Provide the [x, y] coordinate of the cell's center where the given text is located.  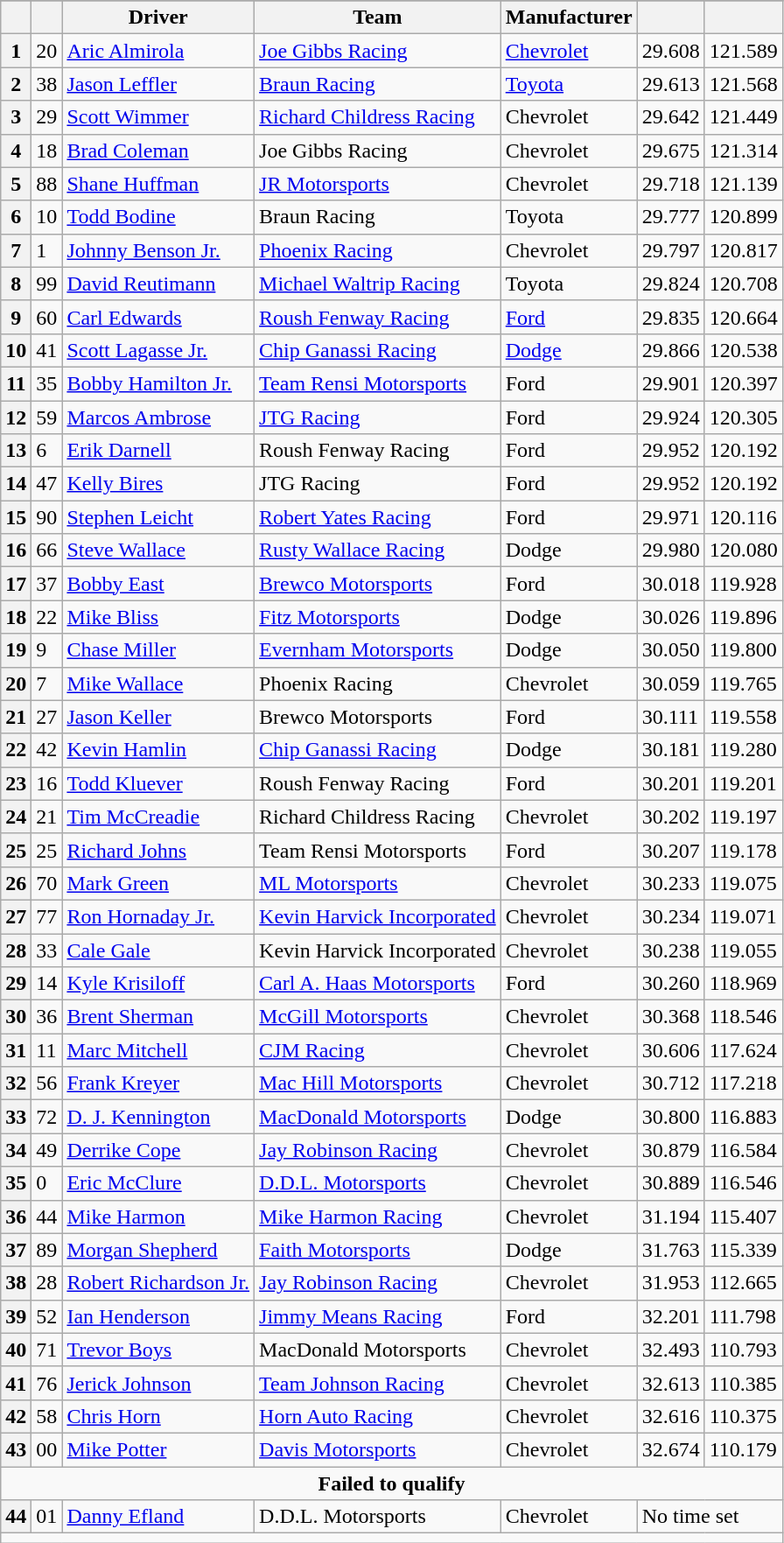
117.218 [744, 1084]
119.800 [744, 650]
30.201 [670, 783]
Ian Henderson [158, 1316]
29.642 [670, 117]
116.546 [744, 1183]
Scott Lagasse Jr. [158, 350]
Stephen Leicht [158, 517]
120.305 [744, 417]
Jason Leffler [158, 84]
30.202 [670, 817]
29.924 [670, 417]
00 [47, 1449]
59 [47, 417]
116.883 [744, 1117]
Chris Horn [158, 1416]
Team Johnson Racing [378, 1383]
30.889 [670, 1183]
Mike Harmon Racing [378, 1217]
29.866 [670, 350]
Jason Keller [158, 717]
70 [47, 883]
29.824 [670, 284]
30.712 [670, 1084]
121.139 [744, 184]
90 [47, 517]
115.407 [744, 1217]
117.624 [744, 1050]
Marcos Ambrose [158, 417]
77 [47, 916]
No time set [710, 1517]
26 [16, 883]
Carl Edwards [158, 317]
5 [16, 184]
D. J. Kennington [158, 1117]
39 [16, 1316]
Bobby East [158, 584]
119.280 [744, 750]
30.059 [670, 684]
120.899 [744, 217]
119.765 [744, 684]
30.260 [670, 984]
31.953 [670, 1283]
120.080 [744, 551]
49 [47, 1150]
Ron Hornaday Jr. [158, 916]
29.835 [670, 317]
Kyle Krisiloff [158, 984]
Robert Richardson Jr. [158, 1283]
Erik Darnell [158, 451]
Richard Johns [158, 850]
30.207 [670, 850]
Brent Sherman [158, 1017]
119.928 [744, 584]
Morgan Shepherd [158, 1250]
119.201 [744, 783]
32 [16, 1084]
Mac Hill Motorsports [378, 1084]
JR Motorsports [378, 184]
Aric Almirola [158, 51]
24 [16, 817]
31.194 [670, 1217]
Evernham Motorsports [378, 650]
Mike Harmon [158, 1217]
32.201 [670, 1316]
29.608 [670, 51]
30.018 [670, 584]
Rusty Wallace Racing [378, 551]
47 [47, 484]
32.616 [670, 1416]
Horn Auto Racing [378, 1416]
Steve Wallace [158, 551]
23 [16, 783]
30.800 [670, 1117]
30.368 [670, 1017]
119.071 [744, 916]
29.613 [670, 84]
Frank Kreyer [158, 1084]
99 [47, 284]
Todd Kluever [158, 783]
Danny Efland [158, 1517]
Derrike Cope [158, 1150]
Failed to qualify [392, 1483]
Fitz Motorsports [378, 617]
15 [16, 517]
Mike Potter [158, 1449]
71 [47, 1350]
30.111 [670, 717]
120.664 [744, 317]
30.233 [670, 883]
30.879 [670, 1150]
30 [16, 1017]
110.375 [744, 1416]
32.493 [670, 1350]
31 [16, 1050]
Trevor Boys [158, 1350]
Tim McCreadie [158, 817]
Carl A. Haas Motorsports [378, 984]
Kelly Bires [158, 484]
119.558 [744, 717]
13 [16, 451]
111.798 [744, 1316]
30.606 [670, 1050]
110.385 [744, 1383]
30.050 [670, 650]
Manufacturer [569, 18]
32.674 [670, 1449]
116.584 [744, 1150]
118.969 [744, 984]
Marc Mitchell [158, 1050]
Driver [158, 18]
Jerick Johnson [158, 1383]
119.055 [744, 950]
Michael Waltrip Racing [378, 284]
120.116 [744, 517]
30.026 [670, 617]
30.234 [670, 916]
120.817 [744, 250]
Faith Motorsports [378, 1250]
Mike Wallace [158, 684]
89 [47, 1250]
Todd Bodine [158, 217]
119.178 [744, 850]
66 [47, 551]
Bobby Hamilton Jr. [158, 383]
110.793 [744, 1350]
56 [47, 1084]
8 [16, 284]
121.314 [744, 151]
Mark Green [158, 883]
30.181 [670, 750]
120.397 [744, 383]
Shane Huffman [158, 184]
119.075 [744, 883]
120.708 [744, 284]
Scott Wimmer [158, 117]
Jimmy Means Racing [378, 1316]
Mike Bliss [158, 617]
118.546 [744, 1017]
29.980 [670, 551]
Kevin Hamlin [158, 750]
119.896 [744, 617]
Davis Motorsports [378, 1449]
60 [47, 317]
CJM Racing [378, 1050]
0 [47, 1183]
76 [47, 1383]
12 [16, 417]
29.901 [670, 383]
32.613 [670, 1383]
29.797 [670, 250]
34 [16, 1150]
McGill Motorsports [378, 1017]
29.971 [670, 517]
Brad Coleman [158, 151]
29.675 [670, 151]
Cale Gale [158, 950]
30.238 [670, 950]
110.179 [744, 1449]
Team [378, 18]
121.568 [744, 84]
120.538 [744, 350]
ML Motorsports [378, 883]
Eric McClure [158, 1183]
115.339 [744, 1250]
2 [16, 84]
Chase Miller [158, 650]
19 [16, 650]
112.665 [744, 1283]
72 [47, 1117]
121.589 [744, 51]
52 [47, 1316]
01 [47, 1517]
Johnny Benson Jr. [158, 250]
119.197 [744, 817]
3 [16, 117]
58 [47, 1416]
29.718 [670, 184]
88 [47, 184]
31.763 [670, 1250]
4 [16, 151]
17 [16, 584]
Robert Yates Racing [378, 517]
29.777 [670, 217]
David Reutimann [158, 284]
43 [16, 1449]
121.449 [744, 117]
40 [16, 1350]
